From the cell containing the given text, extract its center point as [x, y] coordinate. 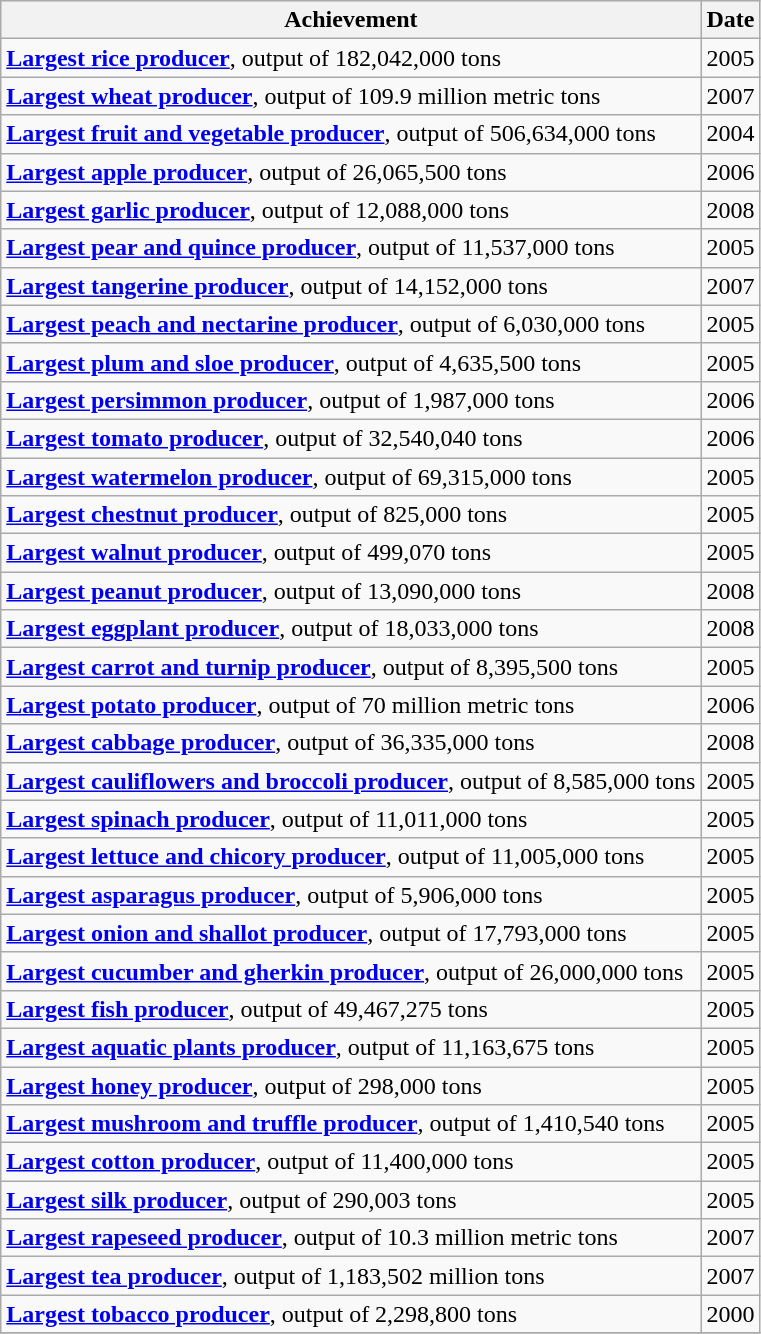
Largest plum and sloe producer, output of 4,635,500 tons [351, 362]
Largest tobacco producer, output of 2,298,800 tons [351, 1314]
Achievement [351, 20]
Largest fish producer, output of 49,467,275 tons [351, 1009]
Largest tangerine producer, output of 14,152,000 tons [351, 286]
Largest eggplant producer, output of 18,033,000 tons [351, 629]
Largest asparagus producer, output of 5,906,000 tons [351, 895]
Largest garlic producer, output of 12,088,000 tons [351, 210]
Largest lettuce and chicory producer, output of 11,005,000 tons [351, 857]
Largest rice producer, output of 182,042,000 tons [351, 58]
Largest persimmon producer, output of 1,987,000 tons [351, 400]
Largest cauliflowers and broccoli producer, output of 8,585,000 tons [351, 781]
Largest spinach producer, output of 11,011,000 tons [351, 819]
Largest fruit and vegetable producer, output of 506,634,000 tons [351, 134]
2004 [730, 134]
Largest watermelon producer, output of 69,315,000 tons [351, 477]
Largest onion and shallot producer, output of 17,793,000 tons [351, 933]
Largest wheat producer, output of 109.9 million metric tons [351, 96]
Largest chestnut producer, output of 825,000 tons [351, 515]
Largest cotton producer, output of 11,400,000 tons [351, 1162]
Largest carrot and turnip producer, output of 8,395,500 tons [351, 667]
Largest cucumber and gherkin producer, output of 26,000,000 tons [351, 971]
Largest peach and nectarine producer, output of 6,030,000 tons [351, 324]
Largest tomato producer, output of 32,540,040 tons [351, 438]
Largest apple producer, output of 26,065,500 tons [351, 172]
Largest mushroom and truffle producer, output of 1,410,540 tons [351, 1124]
Largest peanut producer, output of 13,090,000 tons [351, 591]
Largest rapeseed producer, output of 10.3 million metric tons [351, 1238]
Largest walnut producer, output of 499,070 tons [351, 553]
Date [730, 20]
Largest aquatic plants producer, output of 11,163,675 tons [351, 1047]
Largest potato producer, output of 70 million metric tons [351, 705]
Largest pear and quince producer, output of 11,537,000 tons [351, 248]
Largest honey producer, output of 298,000 tons [351, 1085]
Largest cabbage producer, output of 36,335,000 tons [351, 743]
Largest silk producer, output of 290,003 tons [351, 1200]
Largest tea producer, output of 1,183,502 million tons [351, 1276]
2000 [730, 1314]
